For the text-containing cell, return its midpoint in [x, y] coordinate format. 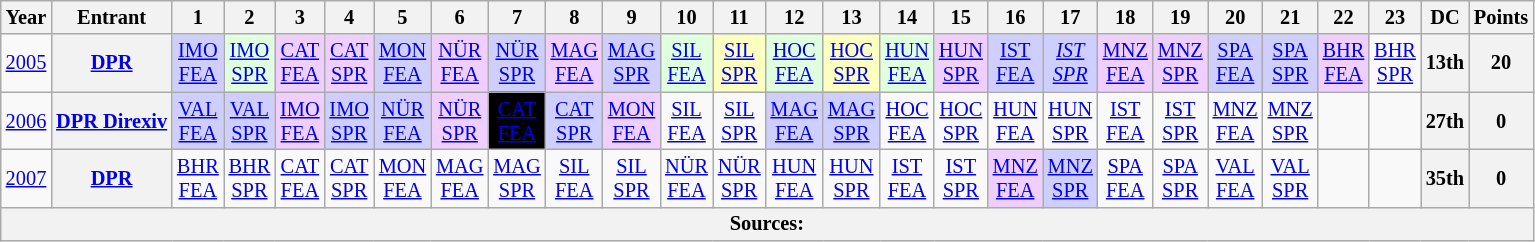
6 [460, 17]
Entrant [112, 17]
18 [1126, 17]
22 [1344, 17]
11 [740, 17]
DPR Direxiv [112, 121]
2005 [26, 63]
1 [198, 17]
14 [907, 17]
21 [1290, 17]
16 [1016, 17]
10 [686, 17]
12 [794, 17]
2006 [26, 121]
2 [250, 17]
3 [300, 17]
5 [402, 17]
13 [852, 17]
Sources: [767, 224]
DC [1445, 17]
7 [516, 17]
17 [1070, 17]
19 [1180, 17]
27th [1445, 121]
35th [1445, 178]
13th [1445, 63]
Year [26, 17]
Points [1501, 17]
2007 [26, 178]
23 [1395, 17]
4 [350, 17]
9 [632, 17]
8 [574, 17]
15 [961, 17]
